Scan for the cell matching the given text and deliver its [X, Y] coordinate at center. 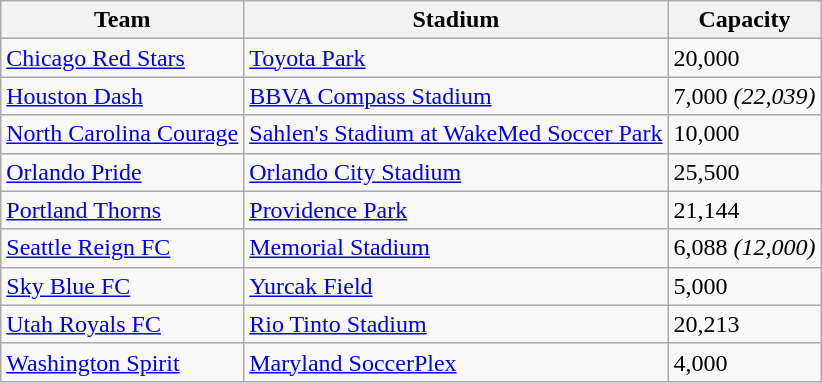
Utah Royals FC [122, 324]
7,000 (22,039) [744, 96]
5,000 [744, 286]
Toyota Park [456, 58]
Orlando City Stadium [456, 172]
21,144 [744, 210]
Stadium [456, 20]
Team [122, 20]
Portland Thorns [122, 210]
Maryland SoccerPlex [456, 362]
Houston Dash [122, 96]
Providence Park [456, 210]
Washington Spirit [122, 362]
Chicago Red Stars [122, 58]
20,213 [744, 324]
10,000 [744, 134]
20,000 [744, 58]
25,500 [744, 172]
Yurcak Field [456, 286]
Capacity [744, 20]
Sky Blue FC [122, 286]
4,000 [744, 362]
Sahlen's Stadium at WakeMed Soccer Park [456, 134]
6,088 (12,000) [744, 248]
BBVA Compass Stadium [456, 96]
Orlando Pride [122, 172]
Seattle Reign FC [122, 248]
Memorial Stadium [456, 248]
Rio Tinto Stadium [456, 324]
North Carolina Courage [122, 134]
